Locate the cell with the specified text and output its (X, Y) center coordinate. 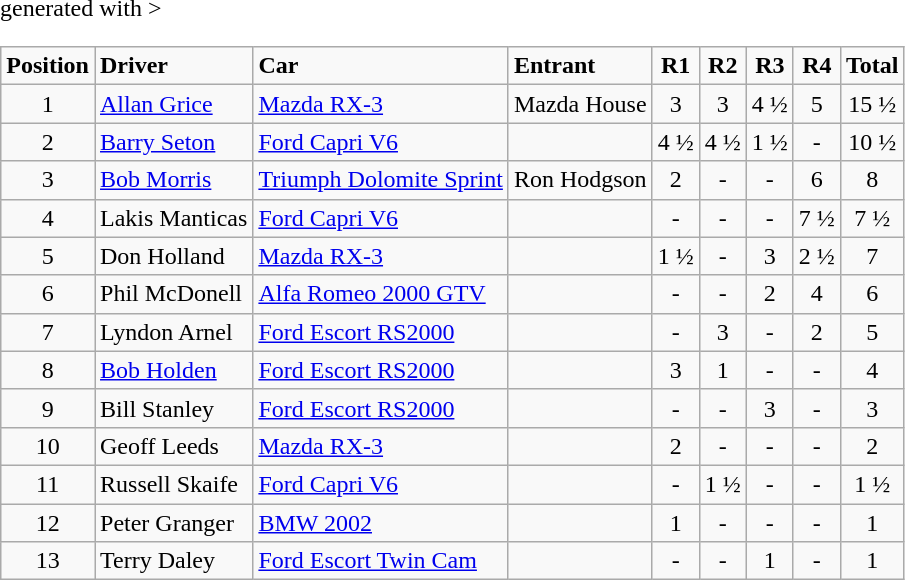
Bob Morris (173, 180)
Phil McDonell (173, 294)
Total (872, 66)
15 ½ (872, 104)
Terry Daley (173, 561)
R4 (816, 66)
Car (381, 66)
9 (48, 408)
Bob Holden (173, 370)
Position (48, 66)
Lyndon Arnel (173, 332)
Mazda House (580, 104)
Driver (173, 66)
Allan Grice (173, 104)
Triumph Dolomite Sprint (381, 180)
Peter Granger (173, 523)
Don Holland (173, 256)
10 ½ (872, 142)
13 (48, 561)
R3 (770, 66)
2 ½ (816, 256)
Entrant (580, 66)
Russell Skaife (173, 484)
11 (48, 484)
R1 (676, 66)
Alfa Romeo 2000 GTV (381, 294)
10 (48, 446)
Bill Stanley (173, 408)
Barry Seton (173, 142)
Lakis Manticas (173, 218)
R2 (722, 66)
Ron Hodgson (580, 180)
Ford Escort Twin Cam (381, 561)
Geoff Leeds (173, 446)
12 (48, 523)
BMW 2002 (381, 523)
